Pinpoint the cell where the given text exists, returning its (X, Y) midpoint coordinate. 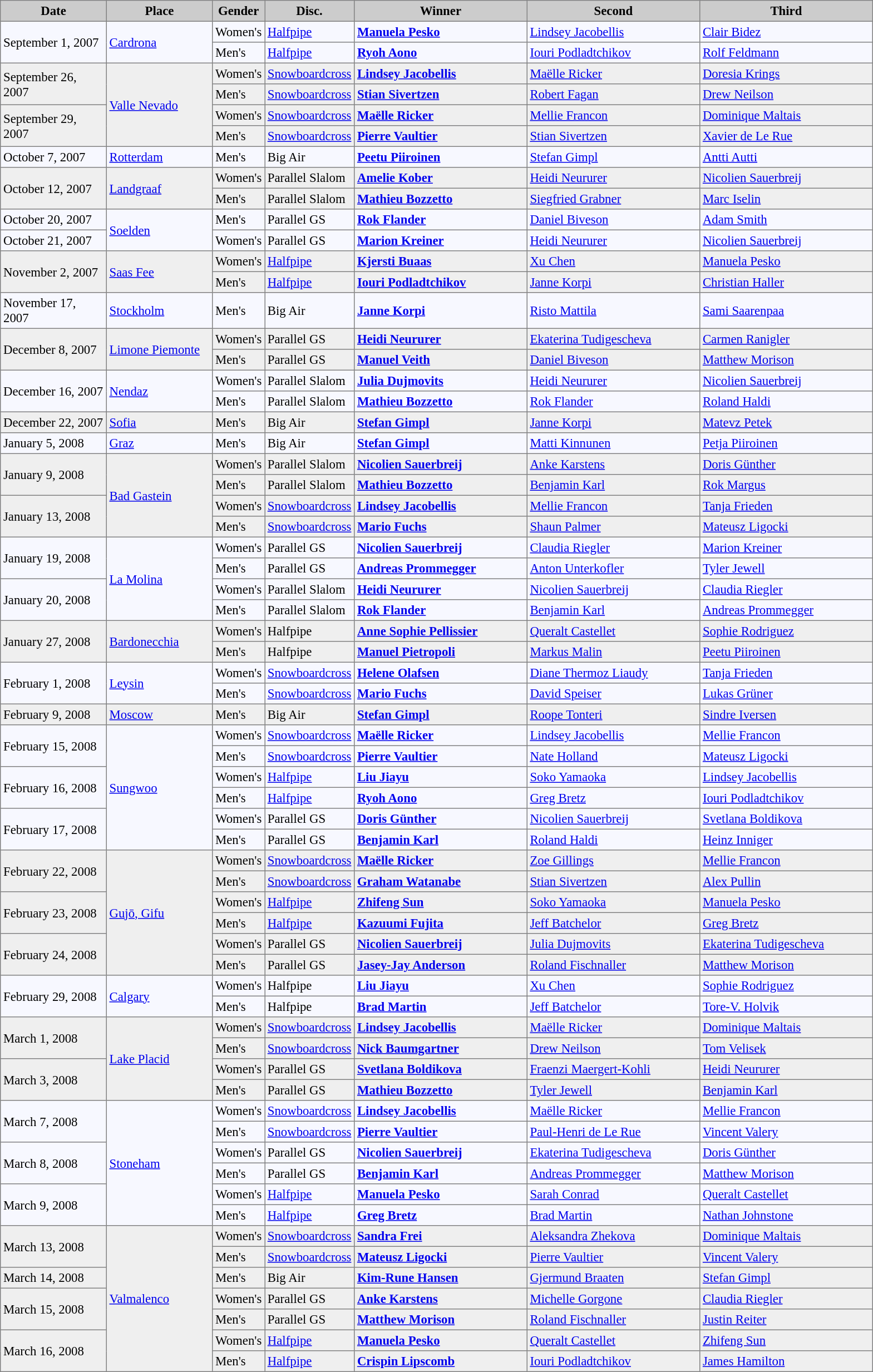
James Hamilton (786, 1361)
March 14, 2008 (53, 1278)
Antti Autti (786, 157)
Graham Watanabe (441, 881)
February 24, 2008 (53, 955)
March 1, 2008 (53, 1038)
Moscow (159, 714)
Amelie Kober (441, 178)
Roope Tonteri (613, 714)
September 1, 2007 (53, 42)
October 21, 2007 (53, 240)
Siegfried Grabner (613, 199)
Zoe Gillings (613, 861)
Robert Fagan (613, 95)
Xavier de Le Rue (786, 136)
December 8, 2007 (53, 349)
Justin Reiter (786, 1320)
Adam Smith (786, 220)
Nathan Johnstone (786, 1215)
Nick Baumgartner (441, 1048)
Saas Fee (159, 272)
September 29, 2007 (53, 126)
Sarah Conrad (613, 1195)
La Molina (159, 579)
Gujō, Gifu (159, 912)
Place (159, 11)
Marc Iselin (786, 199)
January 9, 2008 (53, 474)
September 26, 2007 (53, 83)
November 2, 2007 (53, 272)
Stoneham (159, 1163)
October 7, 2007 (53, 157)
January 5, 2008 (53, 443)
Alex Pullin (786, 881)
Rotterdam (159, 157)
February 23, 2008 (53, 912)
Gjermund Braaten (613, 1278)
Tore-V. Holvik (786, 1006)
March 16, 2008 (53, 1351)
Sandra Frei (441, 1236)
Winner (441, 11)
Sofia (159, 422)
Matevz Petek (786, 422)
Rok Margus (786, 485)
March 9, 2008 (53, 1205)
October 20, 2007 (53, 220)
David Speiser (613, 694)
March 3, 2008 (53, 1079)
Disc. (309, 11)
January 27, 2008 (53, 641)
Bad Gastein (159, 495)
Clair Bidez (786, 32)
Risto Mattila (613, 310)
Kim-Rune Hansen (441, 1278)
February 9, 2008 (53, 714)
Michelle Gorgone (613, 1299)
Diane Thermoz Liaudy (613, 673)
Bardonecchia (159, 641)
Lukas Grüner (786, 694)
Shaun Palmer (613, 527)
Helene Olafsen (441, 673)
Fraenzi Maergert-Kohli (613, 1069)
Carmen Ranigler (786, 339)
Valle Nevado (159, 105)
February 17, 2008 (53, 829)
Landgraaf (159, 188)
Anne Sophie Pellissier (441, 631)
March 8, 2008 (53, 1163)
Gender (239, 11)
Valmalenco (159, 1299)
November 17, 2007 (53, 310)
Anton Unterkofler (613, 569)
Stockholm (159, 310)
March 15, 2008 (53, 1309)
Kazuumi Fujita (441, 923)
Nate Holland (613, 756)
March 13, 2008 (53, 1246)
Graz (159, 443)
February 1, 2008 (53, 683)
Manuel Pietropoli (441, 652)
Soelden (159, 230)
Petja Piiroinen (786, 443)
February 22, 2008 (53, 871)
January 20, 2008 (53, 600)
Sami Saarenpaa (786, 310)
Cardrona (159, 42)
Heinz Inniger (786, 840)
February 16, 2008 (53, 788)
Leysin (159, 683)
Second (613, 11)
Nendaz (159, 391)
Markus Malin (613, 652)
Limone Piemonte (159, 349)
Third (786, 11)
Christian Haller (786, 282)
Matti Kinnunen (613, 443)
Jasey-Jay Anderson (441, 965)
January 13, 2008 (53, 516)
Kjersti Buaas (441, 261)
February 29, 2008 (53, 996)
January 19, 2008 (53, 557)
December 22, 2007 (53, 422)
Calgary (159, 996)
Crispin Lipscomb (441, 1361)
Rolf Feldmann (786, 53)
Sindre Iversen (786, 714)
Manuel Veith (441, 360)
Date (53, 11)
Lake Placid (159, 1059)
February 15, 2008 (53, 746)
Tom Velisek (786, 1048)
Doresia Krings (786, 73)
Paul-Henri de Le Rue (613, 1132)
Sungwoo (159, 788)
October 12, 2007 (53, 188)
December 16, 2007 (53, 391)
Aleksandra Zhekova (613, 1236)
March 7, 2008 (53, 1122)
